Extract the (x, y) coordinate from the center of the cell holding the provided text.  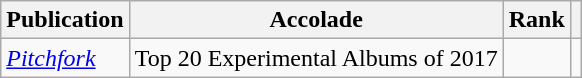
Accolade (316, 20)
Publication (65, 20)
Top 20 Experimental Albums of 2017 (316, 58)
Rank (536, 20)
Pitchfork (65, 58)
